Return (X, Y) of the center of cell containing provided text 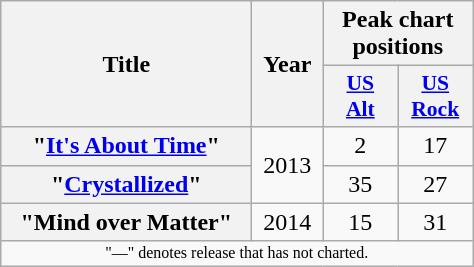
15 (360, 222)
2 (360, 146)
"It's About Time" (126, 146)
27 (436, 184)
"Crystallized" (126, 184)
"Mind over Matter" (126, 222)
17 (436, 146)
Peak chart positions (398, 34)
USRock (436, 96)
Title (126, 64)
Year (288, 64)
35 (360, 184)
2013 (288, 165)
31 (436, 222)
2014 (288, 222)
USAlt (360, 96)
"—" denotes release that has not charted. (237, 253)
